For the text-containing cell, return its midpoint in (X, Y) coordinate format. 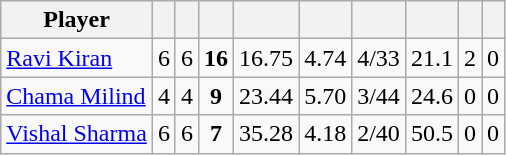
4.18 (326, 134)
16.75 (266, 58)
24.6 (432, 96)
3/44 (379, 96)
21.1 (432, 58)
50.5 (432, 134)
16 (216, 58)
9 (216, 96)
4.74 (326, 58)
35.28 (266, 134)
Player (77, 20)
7 (216, 134)
2 (470, 58)
5.70 (326, 96)
4/33 (379, 58)
23.44 (266, 96)
Vishal Sharma (77, 134)
2/40 (379, 134)
Ravi Kiran (77, 58)
Chama Milind (77, 96)
